Output the [X, Y] coordinate of the center of the cell containing the given text.  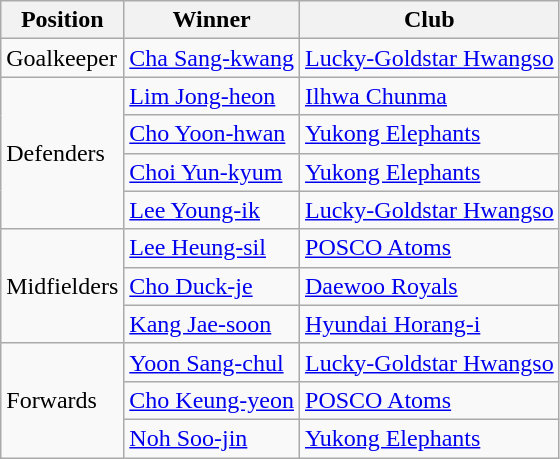
Ilhwa Chunma [430, 96]
Cho Yoon-hwan [212, 134]
Lee Heung-sil [212, 248]
Forwards [62, 400]
Lim Jong-heon [212, 96]
Defenders [62, 153]
Lee Young-ik [212, 210]
Yoon Sang-chul [212, 362]
Goalkeeper [62, 58]
Midfielders [62, 286]
Daewoo Royals [430, 286]
Kang Jae-soon [212, 324]
Club [430, 20]
Noh Soo-jin [212, 438]
Cho Keung-yeon [212, 400]
Choi Yun-kyum [212, 172]
Winner [212, 20]
Cha Sang-kwang [212, 58]
Cho Duck-je [212, 286]
Position [62, 20]
Hyundai Horang-i [430, 324]
